Scan for the cell matching the given text and deliver its [X, Y] coordinate at center. 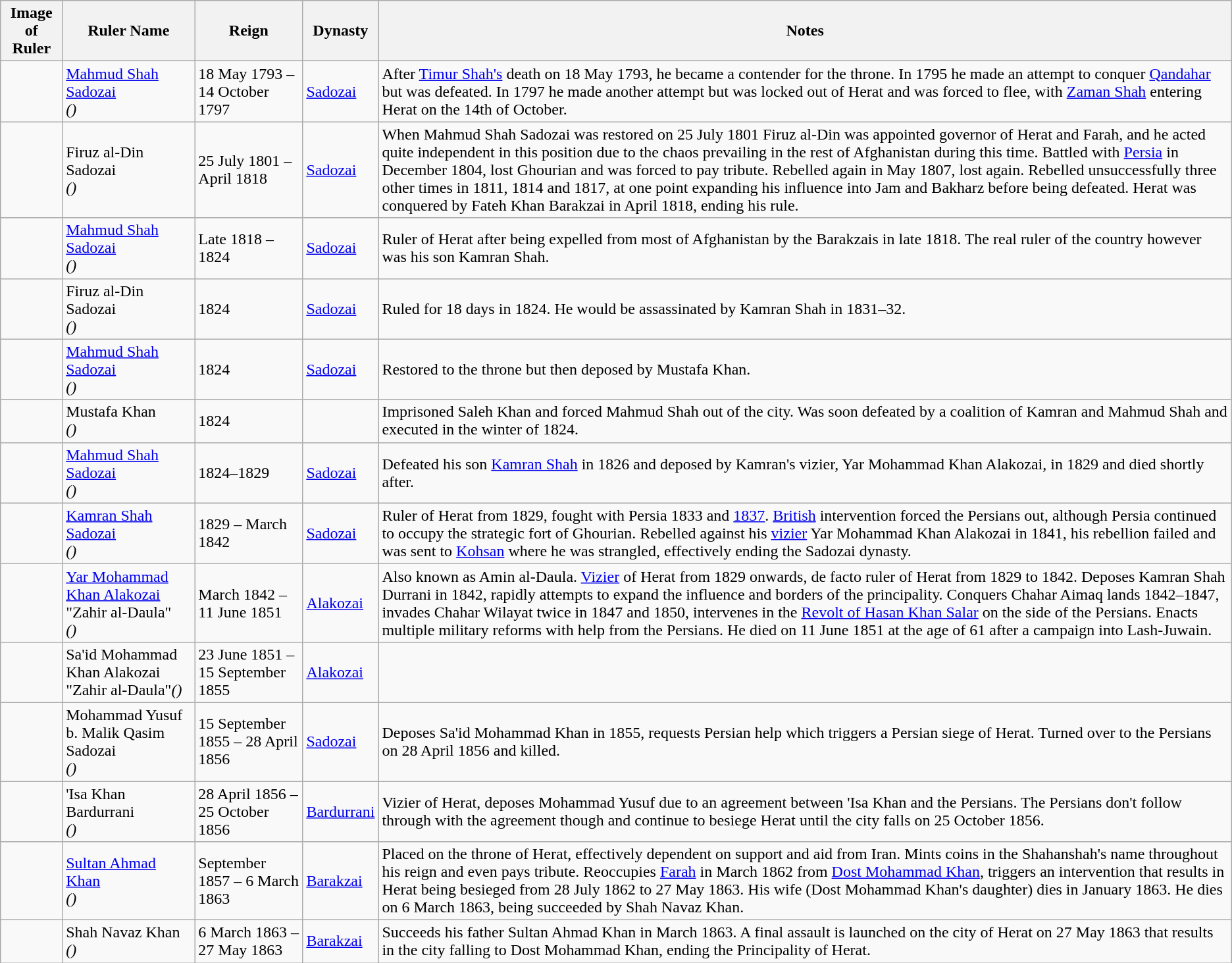
25 July 1801 – April 1818 [249, 170]
Kamran Shah Sadozai() [129, 533]
September 1857 – 6 March 1863 [249, 881]
1829 – March 1842 [249, 533]
6 March 1863 – 27 May 1863 [249, 941]
Sultan Ahmad Khan() [129, 881]
23 June 1851 – 15 September 1855 [249, 672]
Restored to the throne but then deposed by Mustafa Khan. [805, 369]
1824–1829 [249, 473]
Mustafa Khan() [129, 421]
Ruled for 18 days in 1824. He would be assassinated by Kamran Shah in 1831–32. [805, 309]
'Isa Khan Bardurrani() [129, 811]
Bardurrani [341, 811]
Shah Navaz Khan() [129, 941]
Sa'id Mohammad Khan Alakozai"Zahir al-Daula"() [129, 672]
Late 1818 – 1824 [249, 248]
Yar Mohammad Khan Alakozai "Zahir al-Daula"() [129, 603]
Defeated his son Kamran Shah in 1826 and deposed by Kamran's vizier, Yar Mohammad Khan Alakozai, in 1829 and died shortly after. [805, 473]
Ruler Name [129, 31]
Reign [249, 31]
Notes [805, 31]
Mohammad Yusuf b. Malik Qasim Sadozai() [129, 741]
15 September 1855 – 28 April 1856 [249, 741]
Dynasty [341, 31]
28 April 1856 – 25 October 1856 [249, 811]
Image of Ruler [32, 31]
18 May 1793 – 14 October 1797 [249, 91]
March 1842 – 11 June 1851 [249, 603]
